Extract the (X, Y) coordinate from the center of the cell holding the provided text.  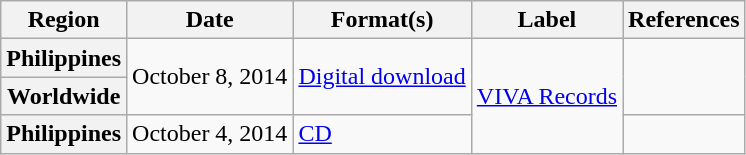
Date (210, 20)
Label (546, 20)
CD (382, 134)
References (684, 20)
Digital download (382, 77)
VIVA Records (546, 96)
October 8, 2014 (210, 77)
Region (64, 20)
October 4, 2014 (210, 134)
Worldwide (64, 96)
Format(s) (382, 20)
